Determine the [X, Y] coordinate at the center of the cell enclosing the given text.  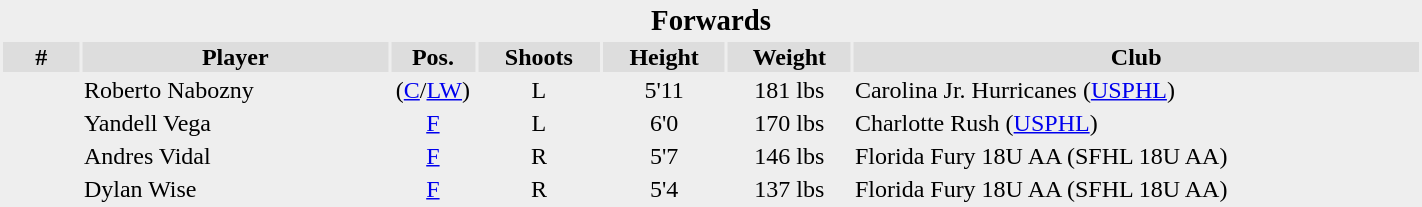
170 lbs [789, 123]
6'0 [664, 123]
146 lbs [789, 156]
# [41, 57]
5'11 [664, 90]
Weight [789, 57]
Carolina Jr. Hurricanes (USPHL) [1136, 90]
5'4 [664, 189]
181 lbs [789, 90]
137 lbs [789, 189]
(C/LW) [433, 90]
Shoots [539, 57]
Height [664, 57]
Forwards [711, 21]
Andres Vidal [235, 156]
Charlotte Rush (USPHL) [1136, 123]
Dylan Wise [235, 189]
Yandell Vega [235, 123]
Player [235, 57]
Pos. [433, 57]
Roberto Nabozny [235, 90]
Club [1136, 57]
5'7 [664, 156]
